From the cell containing the given text, extract its center point as [X, Y] coordinate. 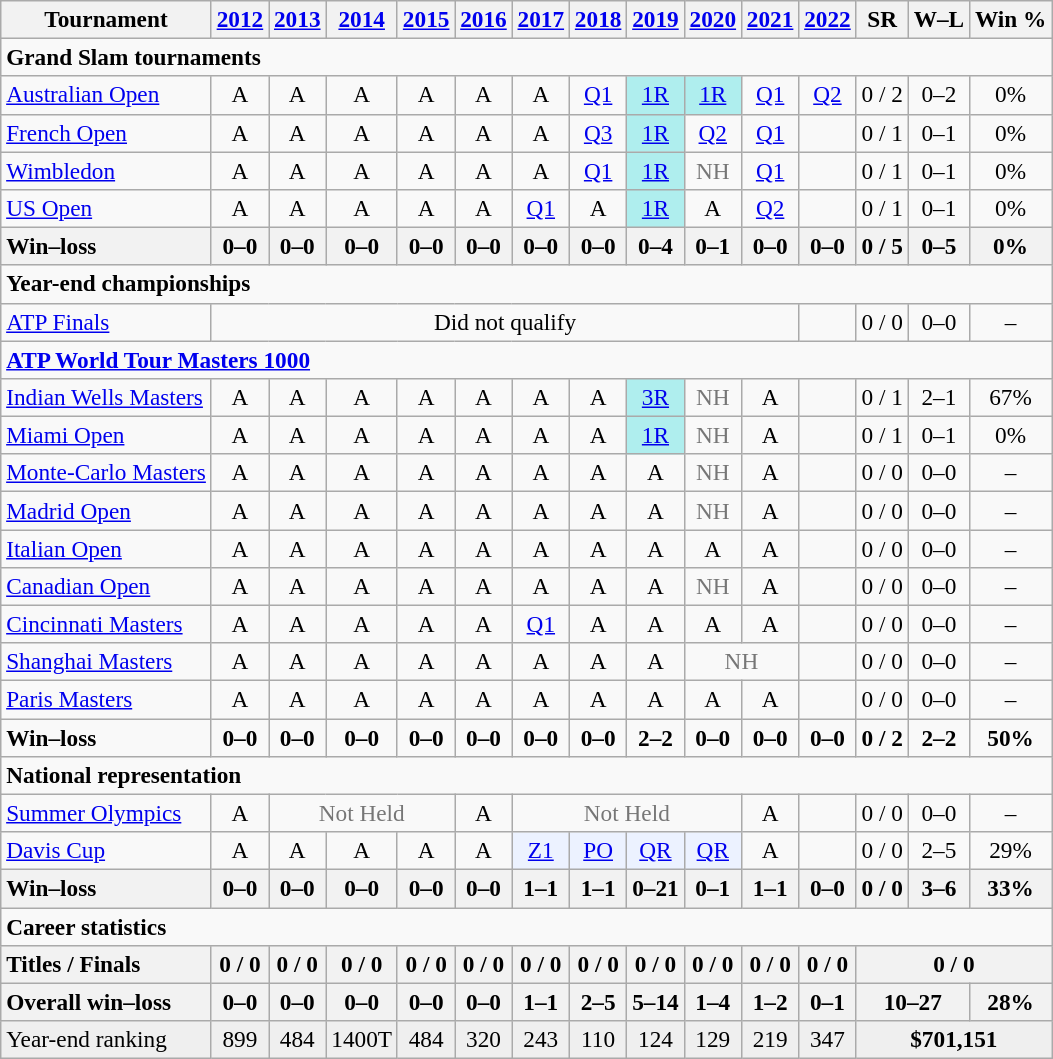
2012 [240, 19]
2016 [484, 19]
Italian Open [106, 548]
Z1 [540, 850]
219 [770, 1039]
ATP World Tour Masters 1000 [526, 359]
347 [828, 1039]
PO [598, 850]
Shanghai Masters [106, 662]
ATP Finals [106, 322]
0–2 [938, 95]
0–21 [656, 888]
Titles / Finals [106, 964]
$701,151 [954, 1039]
Monte-Carlo Masters [106, 473]
French Open [106, 133]
2018 [598, 19]
Win % [1010, 19]
Tournament [106, 19]
Q3 [598, 133]
Did not qualify [505, 322]
Paris Masters [106, 699]
W–L [938, 19]
3R [656, 397]
2017 [540, 19]
Indian Wells Masters [106, 397]
0–5 [938, 246]
National representation [526, 775]
29% [1010, 850]
Miami Open [106, 435]
Year-end ranking [106, 1039]
33% [1010, 888]
Wimbledon [106, 170]
Career statistics [526, 926]
SR [882, 19]
Canadian Open [106, 586]
2013 [298, 19]
US Open [106, 208]
Davis Cup [106, 850]
10–27 [912, 1002]
2020 [712, 19]
Summer Olympics [106, 813]
Overall win–loss [106, 1002]
2021 [770, 19]
1400T [362, 1039]
3–6 [938, 888]
2–1 [938, 397]
899 [240, 1039]
28% [1010, 1002]
50% [1010, 737]
1–4 [712, 1002]
5–14 [656, 1002]
2014 [362, 19]
110 [598, 1039]
2019 [656, 19]
2015 [426, 19]
0–4 [656, 246]
0 / 5 [882, 246]
67% [1010, 397]
320 [484, 1039]
Grand Slam tournaments [526, 57]
Australian Open [106, 95]
Cincinnati Masters [106, 624]
2022 [828, 19]
243 [540, 1039]
Madrid Open [106, 510]
1–2 [770, 1002]
129 [712, 1039]
124 [656, 1039]
Year-end championships [526, 284]
